Search for the cell housing the specified text and yield its (x, y) center coordinate. 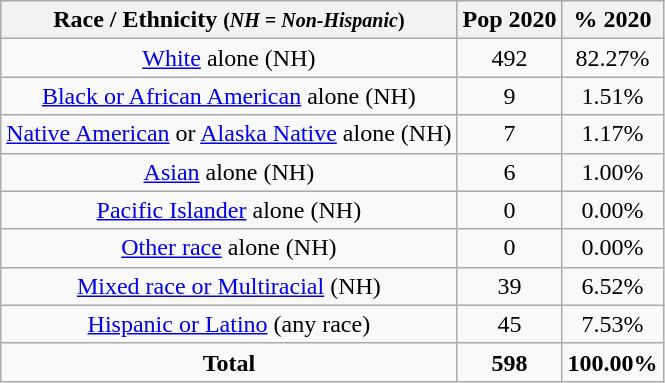
Pacific Islander alone (NH) (229, 210)
1.51% (612, 96)
39 (510, 286)
% 2020 (612, 20)
598 (510, 362)
Race / Ethnicity (NH = Non-Hispanic) (229, 20)
82.27% (612, 58)
45 (510, 324)
Asian alone (NH) (229, 172)
1.00% (612, 172)
Black or African American alone (NH) (229, 96)
Other race alone (NH) (229, 248)
White alone (NH) (229, 58)
Native American or Alaska Native alone (NH) (229, 134)
6 (510, 172)
Pop 2020 (510, 20)
1.17% (612, 134)
100.00% (612, 362)
492 (510, 58)
6.52% (612, 286)
9 (510, 96)
Total (229, 362)
Hispanic or Latino (any race) (229, 324)
7.53% (612, 324)
7 (510, 134)
Mixed race or Multiracial (NH) (229, 286)
